Return the (X, Y) coordinate for the center point of the cell that contains the specified text.  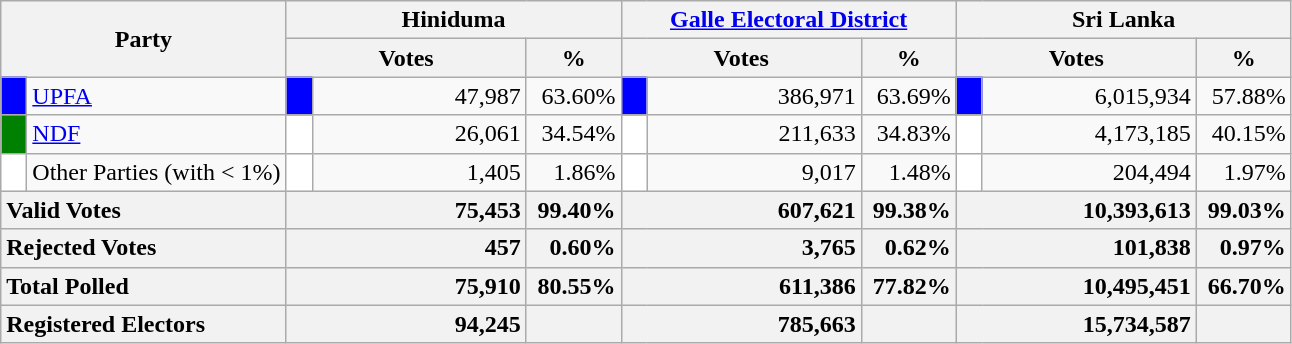
99.38% (908, 210)
63.69% (908, 96)
1.48% (908, 172)
10,495,451 (1076, 286)
63.60% (574, 96)
6,015,934 (1089, 96)
57.88% (1244, 96)
1,405 (419, 172)
34.54% (574, 134)
1.86% (574, 172)
0.62% (908, 248)
386,971 (754, 96)
9,017 (754, 172)
204,494 (1089, 172)
UPFA (156, 96)
4,173,185 (1089, 134)
34.83% (908, 134)
Rejected Votes (144, 248)
Party (144, 39)
Registered Electors (144, 324)
0.97% (1244, 248)
47,987 (419, 96)
Other Parties (with < 1%) (156, 172)
1.97% (1244, 172)
77.82% (908, 286)
80.55% (574, 286)
3,765 (741, 248)
94,245 (406, 324)
15,734,587 (1076, 324)
66.70% (1244, 286)
Hiniduma (454, 20)
0.60% (574, 248)
99.40% (574, 210)
611,386 (741, 286)
99.03% (1244, 210)
Valid Votes (144, 210)
Total Polled (144, 286)
785,663 (741, 324)
10,393,613 (1076, 210)
211,633 (754, 134)
Sri Lanka (1124, 20)
Galle Electoral District (788, 20)
101,838 (1076, 248)
75,910 (406, 286)
40.15% (1244, 134)
607,621 (741, 210)
26,061 (419, 134)
75,453 (406, 210)
NDF (156, 134)
457 (406, 248)
